Find where the given text appears and provide that cell's center as [X, Y] coordinate. 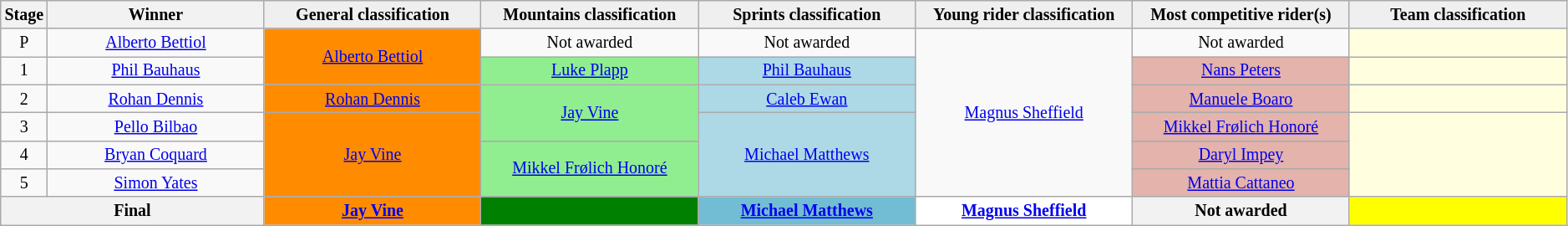
Sprints classification [807, 15]
Caleb Ewan [807, 99]
Luke Plapp [590, 70]
2 [24, 99]
Pello Bilbao [155, 127]
Most competitive rider(s) [1241, 15]
Young rider classification [1024, 15]
Stage [24, 15]
Mattia Cattaneo [1241, 182]
Team classification [1458, 15]
5 [24, 182]
1 [24, 70]
Daryl Impey [1241, 154]
P [24, 44]
Bryan Coquard [155, 154]
Mountains classification [590, 15]
Simon Yates [155, 182]
General classification [373, 15]
Nans Peters [1241, 70]
3 [24, 127]
Winner [155, 15]
4 [24, 154]
Manuele Boaro [1241, 99]
Final [132, 211]
